Output the (X, Y) coordinate of the center of the cell containing the given text.  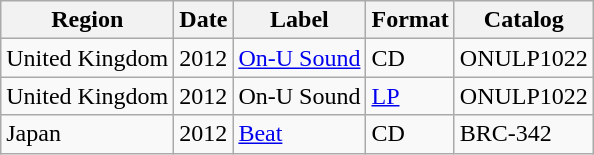
Japan (88, 134)
BRC-342 (524, 134)
Beat (300, 134)
Catalog (524, 20)
Label (300, 20)
Date (204, 20)
LP (410, 96)
Format (410, 20)
Region (88, 20)
